Capture the cell that displays the provided text and extract its (x, y) central coordinate. 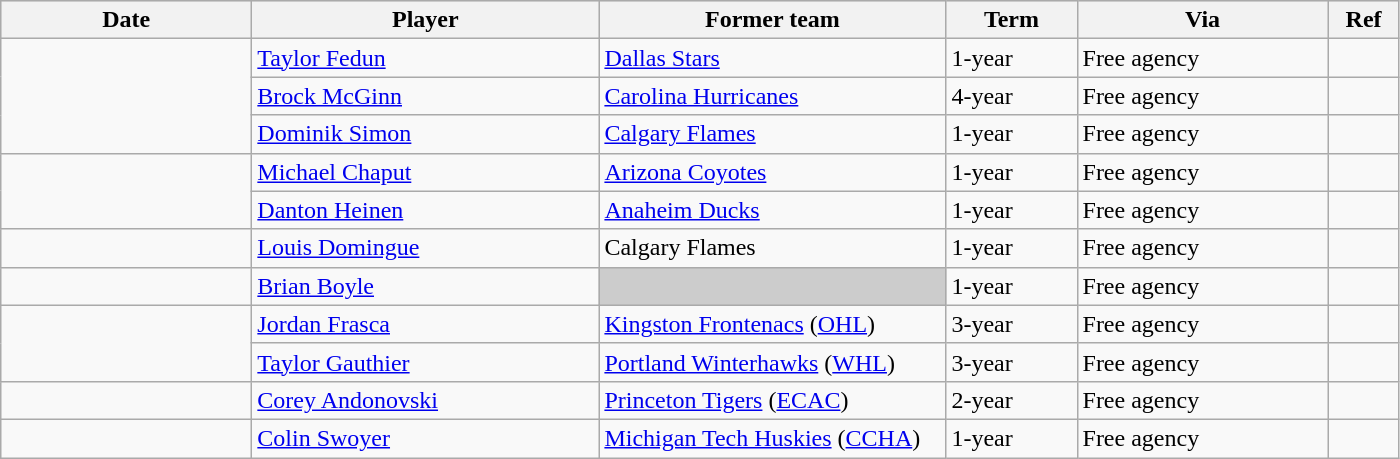
Anaheim Ducks (772, 210)
Taylor Gauthier (426, 362)
Date (126, 20)
Taylor Fedun (426, 58)
Corey Andonovski (426, 400)
Brian Boyle (426, 286)
4-year (1012, 96)
Arizona Coyotes (772, 172)
Michigan Tech Huskies (CCHA) (772, 438)
Dallas Stars (772, 58)
Michael Chaput (426, 172)
Portland Winterhawks (WHL) (772, 362)
Colin Swoyer (426, 438)
2-year (1012, 400)
Kingston Frontenacs (OHL) (772, 324)
Dominik Simon (426, 134)
Brock McGinn (426, 96)
Danton Heinen (426, 210)
Louis Domingue (426, 248)
Player (426, 20)
Ref (1364, 20)
Jordan Frasca (426, 324)
Former team (772, 20)
Princeton Tigers (ECAC) (772, 400)
Via (1202, 20)
Term (1012, 20)
Carolina Hurricanes (772, 96)
